Find where the given text appears and provide that cell's center as [X, Y] coordinate. 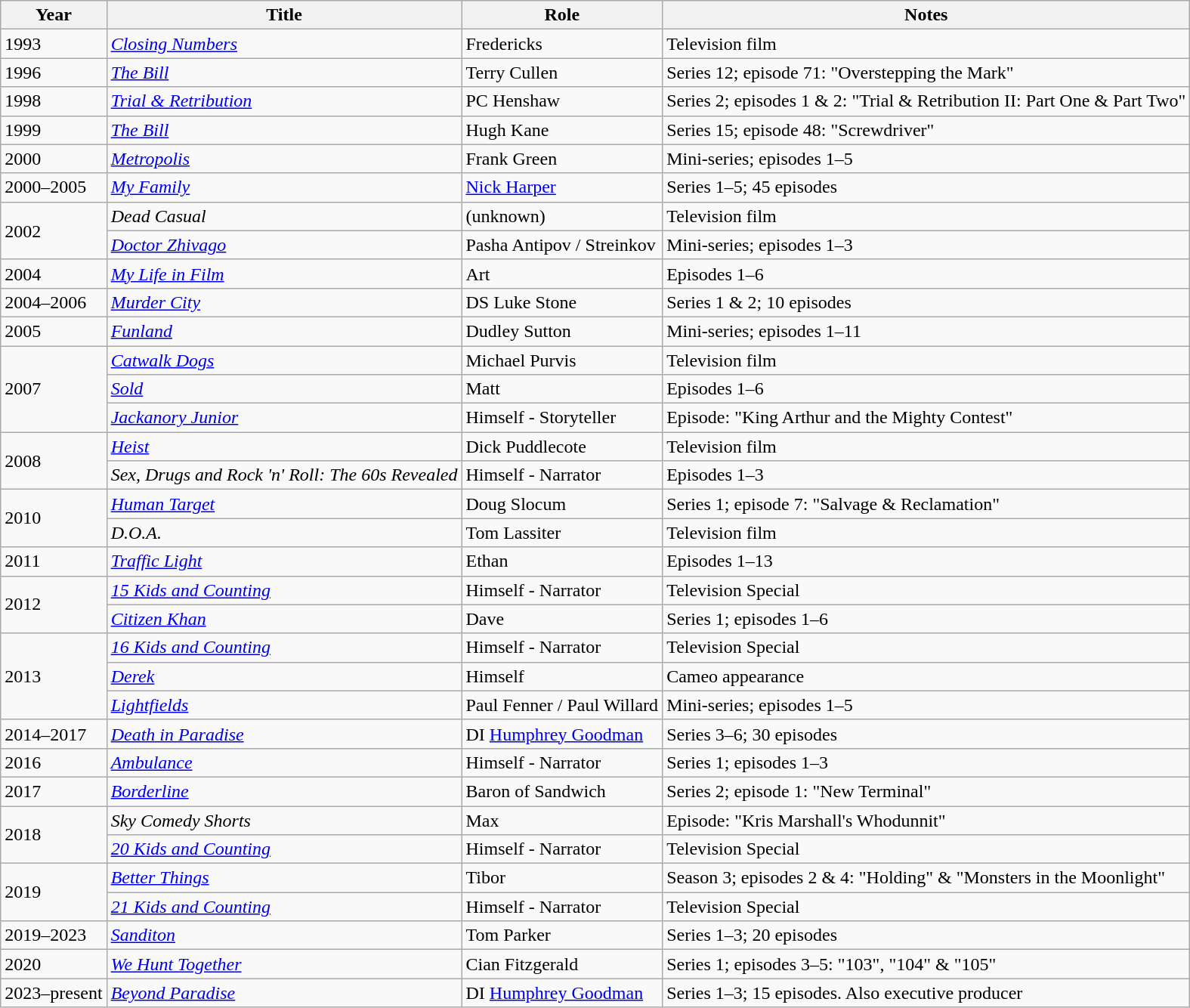
Episode: "King Arthur and the Mighty Contest" [926, 418]
Derek [284, 676]
2012 [54, 604]
2016 [54, 762]
Trial & Retribution [284, 101]
Himself [562, 676]
Series 1 & 2; 10 episodes [926, 302]
Cian Fitzgerald [562, 964]
Dead Casual [284, 216]
Series 1; episodes 1–6 [926, 619]
Nick Harper [562, 187]
Closing Numbers [284, 44]
Terry Cullen [562, 73]
Sanditon [284, 935]
2013 [54, 676]
Mini-series; episodes 1–3 [926, 245]
Traffic Light [284, 561]
1998 [54, 101]
Frank Green [562, 159]
2000–2005 [54, 187]
Notes [926, 15]
Matt [562, 389]
Episodes 1–13 [926, 561]
Series 1–3; 15 episodes. Also executive producer [926, 993]
Series 15; episode 48: "Screwdriver" [926, 130]
(unknown) [562, 216]
Borderline [284, 791]
Series 2; episodes 1 & 2: "Trial & Retribution II: Part One & Part Two" [926, 101]
1999 [54, 130]
Cameo appearance [926, 676]
DS Luke Stone [562, 302]
Lightfields [284, 705]
1993 [54, 44]
2018 [54, 834]
2004 [54, 274]
20 Kids and Counting [284, 849]
Michael Purvis [562, 360]
Catwalk Dogs [284, 360]
Episode: "Kris Marshall's Whodunnit" [926, 820]
Ethan [562, 561]
Year [54, 15]
Fredericks [562, 44]
Series 2; episode 1: "New Terminal" [926, 791]
Better Things [284, 878]
Series 12; episode 71: "Overstepping the Mark" [926, 73]
21 Kids and Counting [284, 907]
2011 [54, 561]
Human Target [284, 504]
D.O.A. [284, 533]
Doctor Zhivago [284, 245]
Series 1; episodes 3–5: "103", "104" & "105" [926, 964]
Jackanory Junior [284, 418]
Paul Fenner / Paul Willard [562, 705]
Baron of Sandwich [562, 791]
Sky Comedy Shorts [284, 820]
Murder City [284, 302]
PC Henshaw [562, 101]
Tom Lassiter [562, 533]
Art [562, 274]
Beyond Paradise [284, 993]
2020 [54, 964]
Citizen Khan [284, 619]
Max [562, 820]
Ambulance [284, 762]
Dick Puddlecote [562, 447]
Series 1–5; 45 episodes [926, 187]
Himself - Storyteller [562, 418]
Season 3; episodes 2 & 4: "Holding" & "Monsters in the Moonlight" [926, 878]
2004–2006 [54, 302]
2005 [54, 331]
2019 [54, 892]
Sex, Drugs and Rock 'n' Roll: The 60s Revealed [284, 475]
1996 [54, 73]
2017 [54, 791]
Funland [284, 331]
2007 [54, 389]
My Life in Film [284, 274]
2002 [54, 230]
Heist [284, 447]
Series 3–6; 30 episodes [926, 734]
Title [284, 15]
Pasha Antipov / Streinkov [562, 245]
2010 [54, 518]
2000 [54, 159]
Series 1; episode 7: "Salvage & Reclamation" [926, 504]
2014–2017 [54, 734]
2019–2023 [54, 935]
Sold [284, 389]
2008 [54, 461]
Tom Parker [562, 935]
2023–present [54, 993]
Dudley Sutton [562, 331]
Metropolis [284, 159]
Hugh Kane [562, 130]
We Hunt Together [284, 964]
Series 1–3; 20 episodes [926, 935]
Role [562, 15]
Series 1; episodes 1–3 [926, 762]
Dave [562, 619]
Doug Slocum [562, 504]
16 Kids and Counting [284, 648]
Death in Paradise [284, 734]
My Family [284, 187]
Mini-series; episodes 1–11 [926, 331]
Tibor [562, 878]
15 Kids and Counting [284, 590]
Episodes 1–3 [926, 475]
